Search for the cell housing the specified text and yield its (x, y) center coordinate. 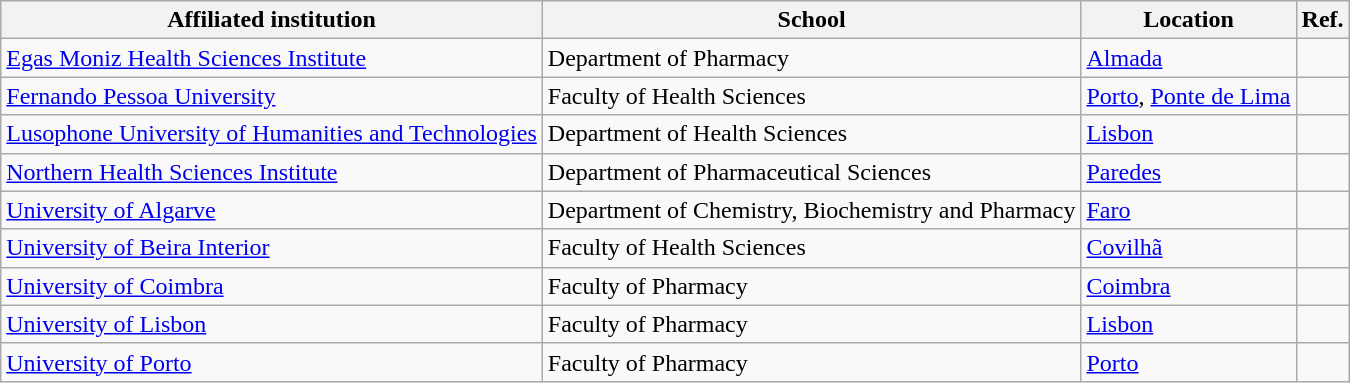
University of Algarve (272, 210)
Fernando Pessoa University (272, 96)
Porto, Ponte de Lima (1188, 96)
Covilhã (1188, 248)
Almada (1188, 58)
University of Beira Interior (272, 248)
Department of Chemistry, Biochemistry and Pharmacy (812, 210)
University of Porto (272, 362)
Egas Moniz Health Sciences Institute (272, 58)
Department of Pharmacy (812, 58)
Department of Health Sciences (812, 134)
Department of Pharmaceutical Sciences (812, 172)
Paredes (1188, 172)
Ref. (1322, 20)
Porto (1188, 362)
Affiliated institution (272, 20)
Location (1188, 20)
University of Lisbon (272, 324)
School (812, 20)
Lusophone University of Humanities and Technologies (272, 134)
University of Coimbra (272, 286)
Northern Health Sciences Institute (272, 172)
Faro (1188, 210)
Coimbra (1188, 286)
